For the text-containing cell, return its midpoint in (X, Y) coordinate format. 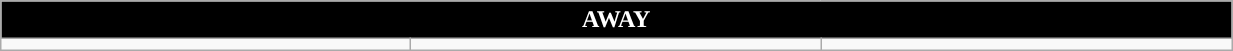
AWAY (616, 20)
